For the text-containing cell, return its midpoint in [x, y] coordinate format. 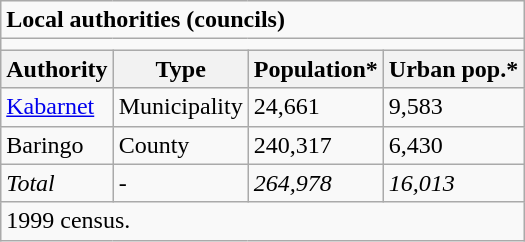
9,583 [453, 107]
24,661 [316, 107]
County [180, 145]
16,013 [453, 183]
Population* [316, 69]
Baringo [57, 145]
- [180, 183]
Kabarnet [57, 107]
264,978 [316, 183]
240,317 [316, 145]
1999 census. [262, 221]
Local authorities (councils) [262, 20]
6,430 [453, 145]
Urban pop.* [453, 69]
Authority [57, 69]
Total [57, 183]
Type [180, 69]
Municipality [180, 107]
